Scan for the cell matching the given text and deliver its (X, Y) coordinate at center. 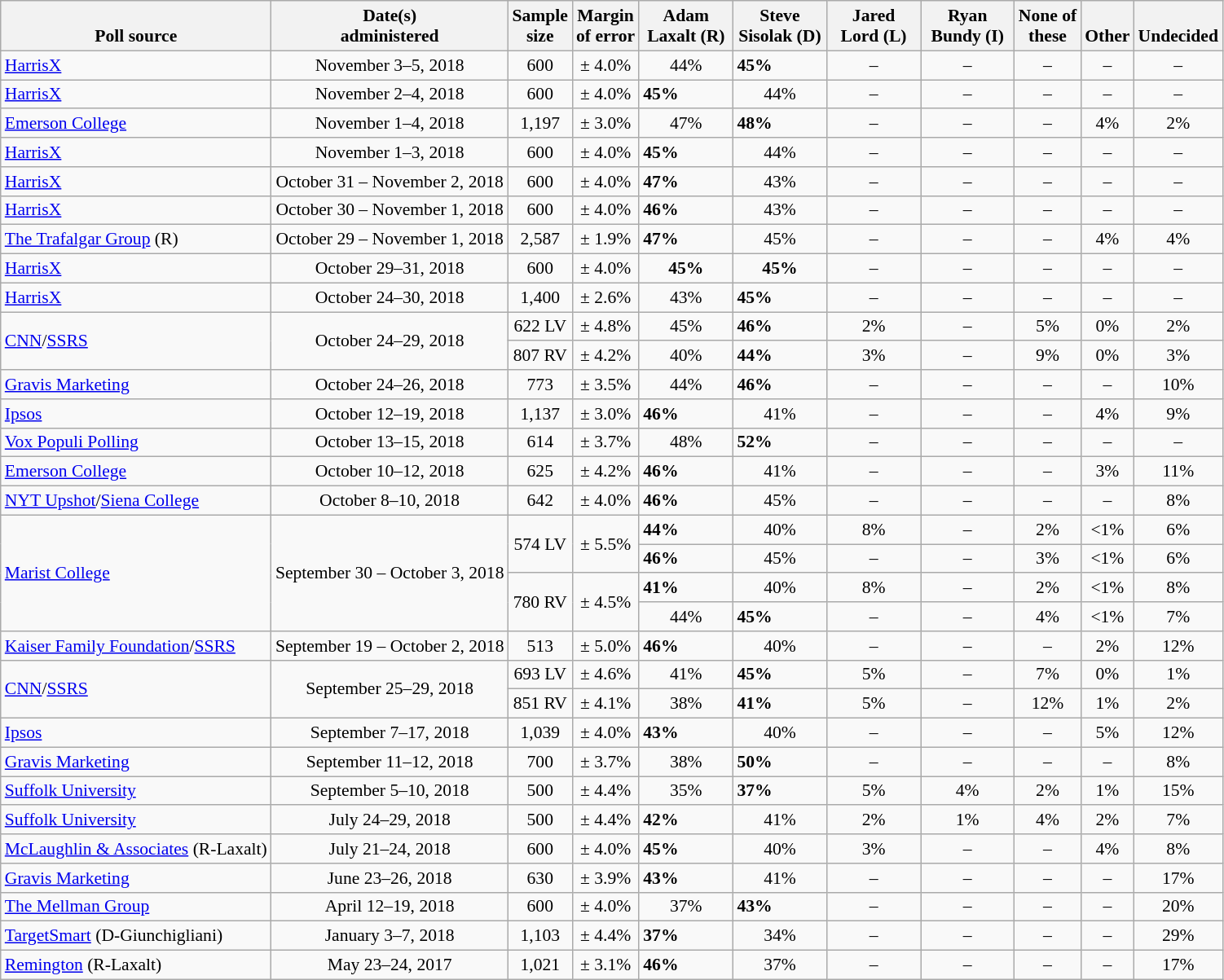
± 4.6% (605, 675)
September 30 – October 3, 2018 (390, 573)
October 8–10, 2018 (390, 501)
622 LV (540, 327)
773 (540, 385)
November 1–3, 2018 (390, 152)
34% (779, 936)
October 24–26, 2018 (390, 385)
Remington (R-Laxalt) (136, 965)
September 5–10, 2018 (390, 791)
January 3–7, 2018 (390, 936)
± 3.5% (605, 385)
The Mellman Group (136, 907)
693 LV (540, 675)
Marginof error (605, 26)
SteveSisolak (D) (779, 26)
October 13–15, 2018 (390, 442)
May 23–24, 2017 (390, 965)
± 1.9% (605, 240)
October 29 – November 1, 2018 (390, 240)
± 5.0% (605, 646)
October 31 – November 2, 2018 (390, 182)
TargetSmart (D-Giunchigliani) (136, 936)
Vox Populi Polling (136, 442)
Date(s)administered (390, 26)
November 1–4, 2018 (390, 124)
September 19 – October 2, 2018 (390, 646)
Poll source (136, 26)
September 7–17, 2018 (390, 733)
± 3.9% (605, 878)
October 12–19, 2018 (390, 414)
42% (686, 820)
50% (779, 762)
± 4.8% (605, 327)
McLaughlin & Associates (R-Laxalt) (136, 849)
35% (686, 791)
July 21–24, 2018 (390, 849)
October 24–29, 2018 (390, 341)
1,021 (540, 965)
November 2–4, 2018 (390, 94)
642 (540, 501)
± 2.6% (605, 297)
July 24–29, 2018 (390, 820)
± 5.5% (605, 544)
Other (1107, 26)
700 (540, 762)
513 (540, 646)
RyanBundy (I) (968, 26)
October 29–31, 2018 (390, 269)
April 12–19, 2018 (390, 907)
630 (540, 878)
614 (540, 442)
Samplesize (540, 26)
± 3.1% (605, 965)
15% (1178, 791)
780 RV (540, 603)
1,400 (540, 297)
11% (1178, 472)
1,137 (540, 414)
October 24–30, 2018 (390, 297)
1,103 (540, 936)
851 RV (540, 704)
1,039 (540, 733)
52% (779, 442)
June 23–26, 2018 (390, 878)
None ofthese (1048, 26)
JaredLord (L) (874, 26)
Undecided (1178, 26)
574 LV (540, 544)
± 4.5% (605, 603)
29% (1178, 936)
625 (540, 472)
10% (1178, 385)
1,197 (540, 124)
2,587 (540, 240)
October 30 – November 1, 2018 (390, 210)
± 4.1% (605, 704)
807 RV (540, 356)
20% (1178, 907)
Kaiser Family Foundation/SSRS (136, 646)
November 3–5, 2018 (390, 65)
NYT Upshot/Siena College (136, 501)
September 11–12, 2018 (390, 762)
The Trafalgar Group (R) (136, 240)
October 10–12, 2018 (390, 472)
AdamLaxalt (R) (686, 26)
September 25–29, 2018 (390, 689)
Marist College (136, 573)
